Find where the given text appears and provide that cell's center as (x, y) coordinate. 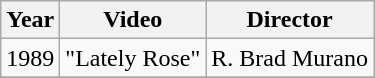
Video (133, 20)
1989 (30, 58)
Director (290, 20)
R. Brad Murano (290, 58)
"Lately Rose" (133, 58)
Year (30, 20)
